Find where the given text appears and provide that cell's center as [x, y] coordinate. 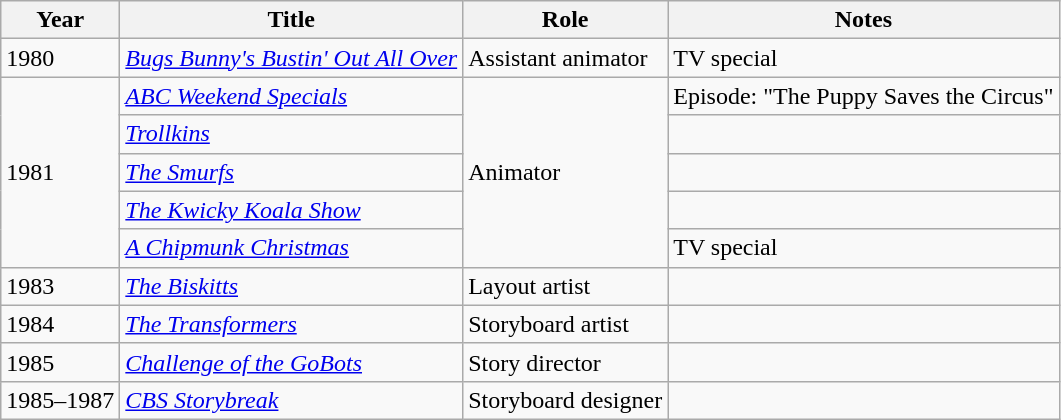
CBS Storybreak [292, 400]
Year [60, 20]
Animator [566, 172]
Trollkins [292, 134]
Storyboard designer [566, 400]
Notes [864, 20]
1983 [60, 286]
1985 [60, 362]
Role [566, 20]
Title [292, 20]
Challenge of the GoBots [292, 362]
Layout artist [566, 286]
Storyboard artist [566, 324]
The Kwicky Koala Show [292, 210]
1981 [60, 172]
Bugs Bunny's Bustin' Out All Over [292, 58]
1984 [60, 324]
Assistant animator [566, 58]
1985–1987 [60, 400]
The Transformers [292, 324]
Episode: "The Puppy Saves the Circus" [864, 96]
1980 [60, 58]
Story director [566, 362]
ABC Weekend Specials [292, 96]
A Chipmunk Christmas [292, 248]
The Biskitts [292, 286]
The Smurfs [292, 172]
